Detect which cell encompasses the target text, then output its (x, y) center coordinate. 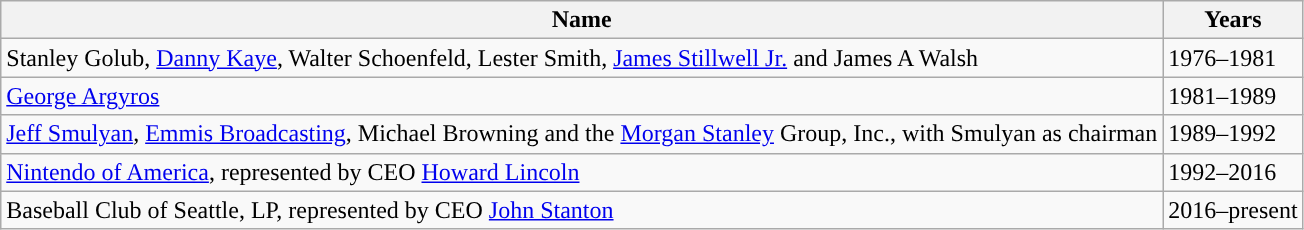
Baseball Club of Seattle, LP, represented by CEO John Stanton (582, 210)
Years (1233, 20)
Nintendo of America, represented by CEO Howard Lincoln (582, 172)
1989–1992 (1233, 134)
Jeff Smulyan, Emmis Broadcasting, Michael Browning and the Morgan Stanley Group, Inc., with Smulyan as chairman (582, 134)
2016–present (1233, 210)
Stanley Golub, Danny Kaye, Walter Schoenfeld, Lester Smith, James Stillwell Jr. and James A Walsh (582, 58)
1981–1989 (1233, 96)
Name (582, 20)
George Argyros (582, 96)
1992–2016 (1233, 172)
1976–1981 (1233, 58)
